Output the [X, Y] coordinate of the center of the cell containing the given text.  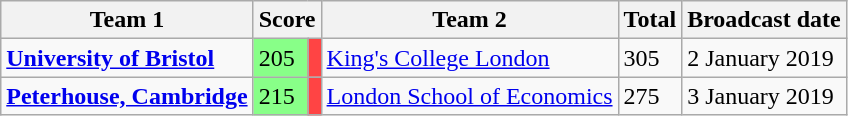
205 [280, 58]
Score [287, 20]
Peterhouse, Cambridge [127, 96]
3 January 2019 [764, 96]
Broadcast date [764, 20]
215 [280, 96]
305 [650, 58]
University of Bristol [127, 58]
London School of Economics [470, 96]
King's College London [470, 58]
2 January 2019 [764, 58]
Team 1 [127, 20]
Team 2 [470, 20]
Total [650, 20]
275 [650, 96]
